Extract the (X, Y) coordinate from the center of the cell holding the provided text.  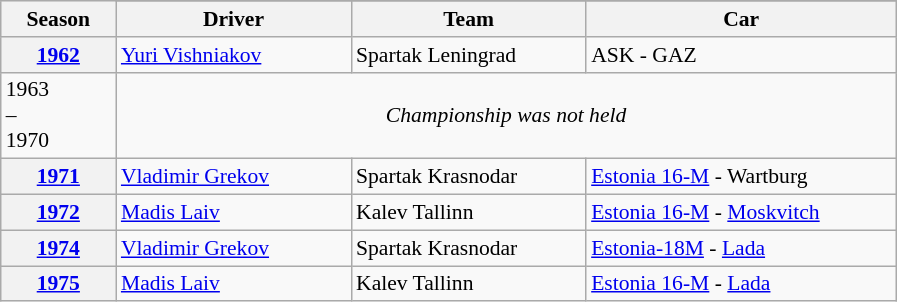
Team (468, 19)
Car (741, 19)
Spartak Leningrad (468, 55)
1972 (58, 213)
Yuri Vishniakov (234, 55)
1975 (58, 284)
Championship was not held (506, 116)
ASK - GAZ (741, 55)
1971 (58, 177)
Estonia 16-M - Wartburg (741, 177)
Estonia 16-M - Moskvitch (741, 213)
1962 (58, 55)
Estonia 16-M - Lada (741, 284)
1974 (58, 248)
Estonia-18M - Lada (741, 248)
Driver (234, 19)
1963–1970 (58, 116)
Season (58, 19)
